For the text-containing cell, return its midpoint in [X, Y] coordinate format. 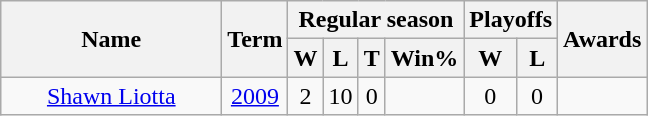
Regular season [376, 20]
T [372, 58]
Term [255, 39]
Win% [424, 58]
Awards [602, 39]
2009 [255, 96]
10 [340, 96]
Playoffs [511, 20]
Name [112, 39]
2 [306, 96]
Shawn Liotta [112, 96]
